Extract the (X, Y) coordinate from the center of the cell holding the provided text.  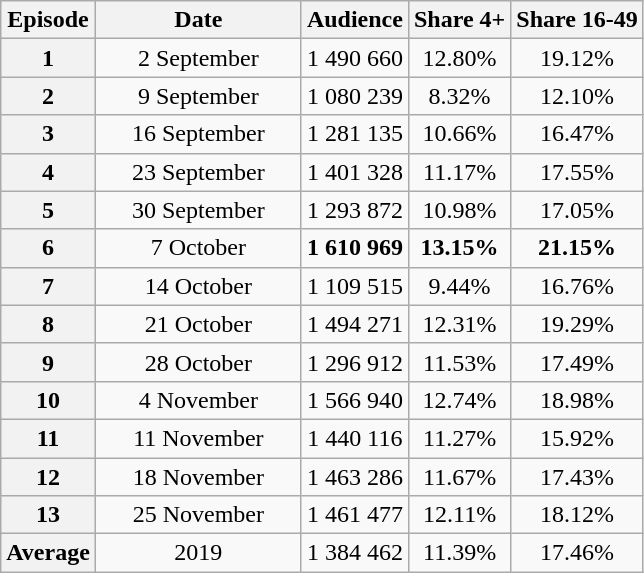
Share 16-49 (578, 20)
12.31% (459, 324)
4 November (198, 400)
Date (198, 20)
16.47% (578, 134)
9.44% (459, 286)
12.74% (459, 400)
11.39% (459, 553)
8 (48, 324)
4 (48, 172)
17.43% (578, 477)
Episode (48, 20)
1 293 872 (354, 210)
11.67% (459, 477)
30 September (198, 210)
5 (48, 210)
2 September (198, 58)
18.98% (578, 400)
18 November (198, 477)
25 November (198, 515)
19.12% (578, 58)
10.98% (459, 210)
1 384 462 (354, 553)
15.92% (578, 438)
12 (48, 477)
23 September (198, 172)
1 (48, 58)
1 566 940 (354, 400)
13.15% (459, 248)
7 October (198, 248)
10 (48, 400)
1 610 969 (354, 248)
17.55% (578, 172)
18.12% (578, 515)
17.49% (578, 362)
28 October (198, 362)
7 (48, 286)
3 (48, 134)
11 (48, 438)
2019 (198, 553)
1 463 286 (354, 477)
1 440 116 (354, 438)
1 296 912 (354, 362)
Share 4+ (459, 20)
12.11% (459, 515)
1 490 660 (354, 58)
12.80% (459, 58)
1 401 328 (354, 172)
21 October (198, 324)
21.15% (578, 248)
6 (48, 248)
16.76% (578, 286)
2 (48, 96)
13 (48, 515)
17.46% (578, 553)
19.29% (578, 324)
11.17% (459, 172)
1 494 271 (354, 324)
1 080 239 (354, 96)
9 (48, 362)
11.53% (459, 362)
10.66% (459, 134)
11.27% (459, 438)
Audience (354, 20)
16 September (198, 134)
9 September (198, 96)
Average (48, 553)
1 109 515 (354, 286)
17.05% (578, 210)
1 461 477 (354, 515)
12.10% (578, 96)
11 November (198, 438)
14 October (198, 286)
8.32% (459, 96)
1 281 135 (354, 134)
